Extract the [x, y] coordinate from the center of the cell holding the provided text.  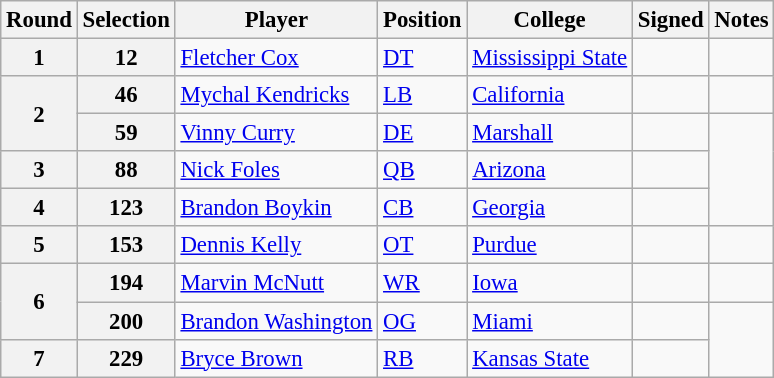
194 [126, 283]
Round [39, 20]
Georgia [550, 208]
12 [126, 58]
Selection [126, 20]
Position [422, 20]
California [550, 95]
College [550, 20]
Nick Foles [276, 170]
200 [126, 321]
2 [39, 114]
Dennis Kelly [276, 245]
Purdue [550, 245]
Brandon Boykin [276, 208]
Mississippi State [550, 58]
7 [39, 358]
WR [422, 283]
Fletcher Cox [276, 58]
OG [422, 321]
Brandon Washington [276, 321]
Mychal Kendricks [276, 95]
QB [422, 170]
Notes [742, 20]
46 [126, 95]
59 [126, 133]
229 [126, 358]
Signed [671, 20]
Kansas State [550, 358]
123 [126, 208]
Miami [550, 321]
RB [422, 358]
5 [39, 245]
Vinny Curry [276, 133]
DT [422, 58]
88 [126, 170]
DE [422, 133]
Marvin McNutt [276, 283]
CB [422, 208]
1 [39, 58]
Marshall [550, 133]
Iowa [550, 283]
Bryce Brown [276, 358]
153 [126, 245]
LB [422, 95]
6 [39, 302]
4 [39, 208]
Player [276, 20]
3 [39, 170]
Arizona [550, 170]
OT [422, 245]
